Extract the (X, Y) coordinate from the center of the cell holding the provided text.  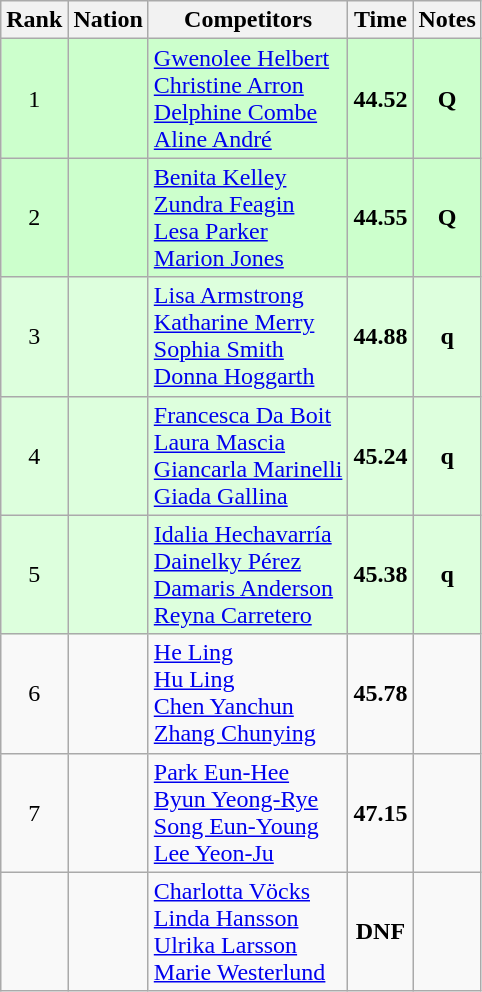
Competitors (248, 20)
47.15 (380, 812)
Park Eun-HeeByun Yeong-RyeSong Eun-YoungLee Yeon-Ju (248, 812)
Time (380, 20)
45.24 (380, 456)
4 (34, 456)
Gwenolee HelbertChristine ArronDelphine CombeAline André (248, 98)
He LingHu LingChen YanchunZhang Chunying (248, 694)
2 (34, 218)
7 (34, 812)
Charlotta VöcksLinda HanssonUlrika LarssonMarie Westerlund (248, 932)
Lisa ArmstrongKatharine MerrySophia SmithDonna Hoggarth (248, 336)
3 (34, 336)
44.55 (380, 218)
DNF (380, 932)
Francesca Da BoitLaura MasciaGiancarla MarinelliGiada Gallina (248, 456)
Rank (34, 20)
44.52 (380, 98)
Benita KelleyZundra FeaginLesa ParkerMarion Jones (248, 218)
Idalia HechavarríaDainelky PérezDamaris AndersonReyna Carretero (248, 574)
Nation (108, 20)
Notes (447, 20)
1 (34, 98)
5 (34, 574)
44.88 (380, 336)
45.78 (380, 694)
45.38 (380, 574)
6 (34, 694)
